Find where the given text appears and provide that cell's center as (x, y) coordinate. 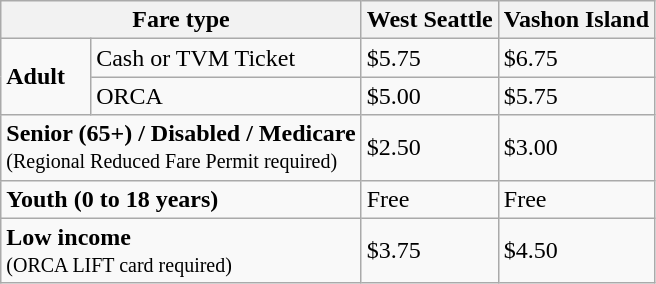
$2.50 (430, 148)
Vashon Island (576, 20)
$3.00 (576, 148)
Youth (0 to 18 years) (181, 199)
$6.75 (576, 58)
$3.75 (430, 250)
Senior (65+) / Disabled / Medicare(Regional Reduced Fare Permit required) (181, 148)
Low income(ORCA LIFT card required) (181, 250)
Adult (46, 77)
$5.00 (430, 96)
Fare type (181, 20)
ORCA (226, 96)
$4.50 (576, 250)
West Seattle (430, 20)
Cash or TVM Ticket (226, 58)
